Return the (X, Y) coordinate for the center point of the cell that contains the specified text.  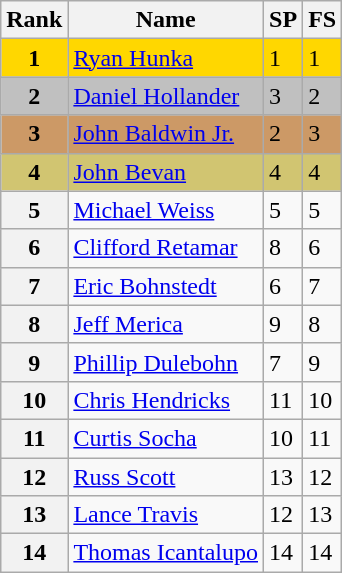
Jeff Merica (166, 324)
John Baldwin Jr. (166, 134)
John Bevan (166, 172)
Eric Bohnstedt (166, 286)
Ryan Hunka (166, 58)
SP (284, 20)
Michael Weiss (166, 210)
Daniel Hollander (166, 96)
Lance Travis (166, 515)
Curtis Socha (166, 438)
Rank (34, 20)
Thomas Icantalupo (166, 553)
Clifford Retamar (166, 248)
FS (322, 20)
Russ Scott (166, 477)
Chris Hendricks (166, 400)
Phillip Dulebohn (166, 362)
Name (166, 20)
